Extract the (X, Y) coordinate from the center of the cell holding the provided text.  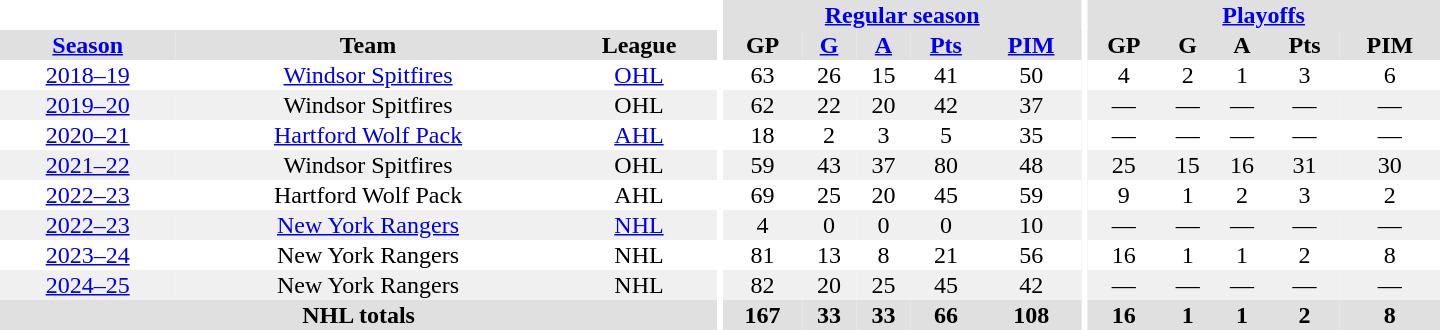
2019–20 (88, 105)
6 (1390, 75)
26 (829, 75)
35 (1031, 135)
2020–21 (88, 135)
48 (1031, 165)
82 (762, 285)
80 (946, 165)
League (640, 45)
167 (762, 315)
2018–19 (88, 75)
Team (368, 45)
NHL totals (358, 315)
69 (762, 195)
30 (1390, 165)
18 (762, 135)
43 (829, 165)
Regular season (902, 15)
56 (1031, 255)
2024–25 (88, 285)
Season (88, 45)
2023–24 (88, 255)
21 (946, 255)
Playoffs (1264, 15)
50 (1031, 75)
13 (829, 255)
5 (946, 135)
22 (829, 105)
63 (762, 75)
31 (1304, 165)
2021–22 (88, 165)
66 (946, 315)
41 (946, 75)
10 (1031, 225)
108 (1031, 315)
62 (762, 105)
81 (762, 255)
9 (1124, 195)
